Return [X, Y] of the center of cell containing provided text 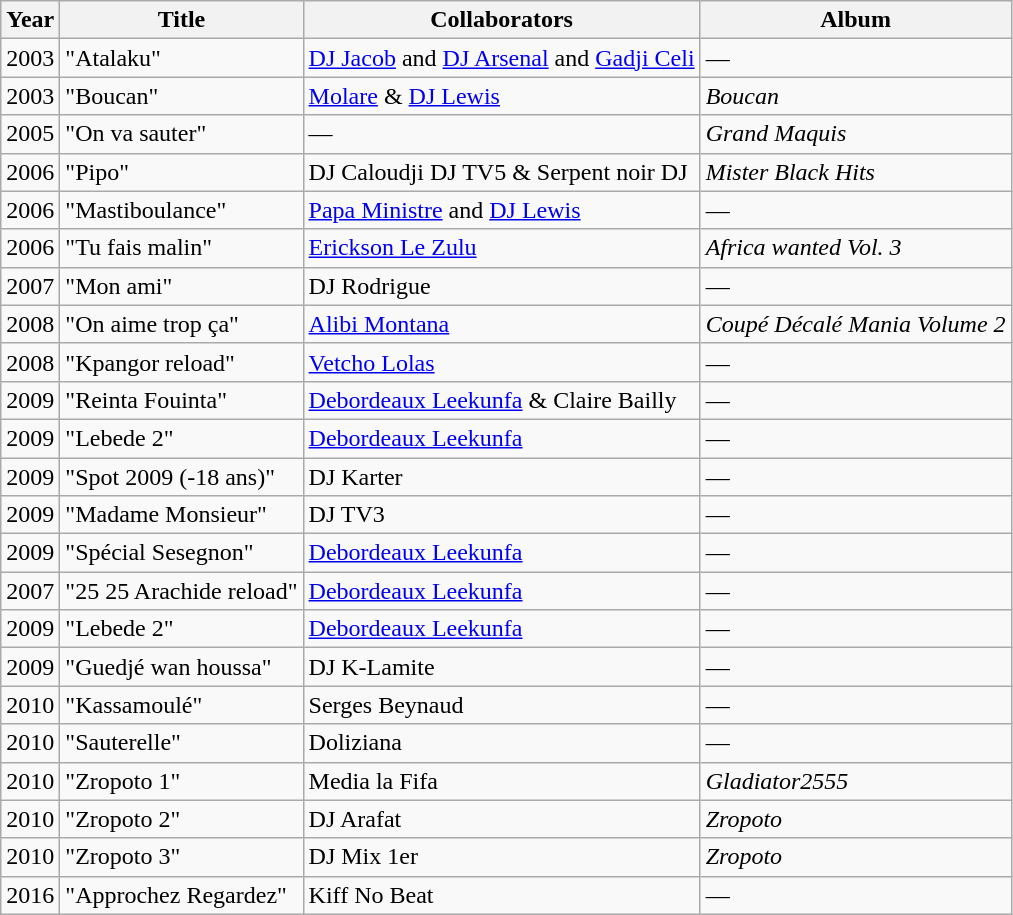
"Zropoto 2" [182, 819]
Mister Black Hits [856, 172]
"Mon ami" [182, 286]
Erickson Le Zulu [502, 248]
Boucan [856, 96]
"Kassamoulé" [182, 705]
"On aime trop ça" [182, 324]
DJ Caloudji DJ TV5 & Serpent noir DJ [502, 172]
Title [182, 20]
Papa Ministre and DJ Lewis [502, 210]
Album [856, 20]
DJ Rodrigue [502, 286]
Collaborators [502, 20]
DJ TV3 [502, 515]
"Sauterelle" [182, 743]
Media la Fifa [502, 781]
"Zropoto 3" [182, 857]
Debordeaux Leekunfa & Claire Bailly [502, 400]
"Atalaku" [182, 58]
2016 [30, 895]
"25 25 Arachide reload" [182, 591]
"Madame Monsieur" [182, 515]
"Spécial Sesegnon" [182, 553]
"Guedjé wan houssa" [182, 667]
Serges Beynaud [502, 705]
"Boucan" [182, 96]
2005 [30, 134]
Molare & DJ Lewis [502, 96]
Grand Maquis [856, 134]
Gladiator2555 [856, 781]
"Tu fais malin" [182, 248]
Alibi Montana [502, 324]
Year [30, 20]
"Zropoto 1" [182, 781]
Doliziana [502, 743]
DJ Mix 1er [502, 857]
"Pipo" [182, 172]
"Reinta Fouinta" [182, 400]
Africa wanted Vol. 3 [856, 248]
Kiff No Beat [502, 895]
"Approchez Regardez" [182, 895]
Vetcho Lolas [502, 362]
DJ Jacob and DJ Arsenal and Gadji Celi [502, 58]
"Mastiboulance" [182, 210]
"On va sauter" [182, 134]
DJ Karter [502, 477]
DJ K-Lamite [502, 667]
Coupé Décalé Mania Volume 2 [856, 324]
"Kpangor reload" [182, 362]
DJ Arafat [502, 819]
"Spot 2009 (-18 ans)" [182, 477]
